Locate the cell with the specified text and output its [x, y] center coordinate. 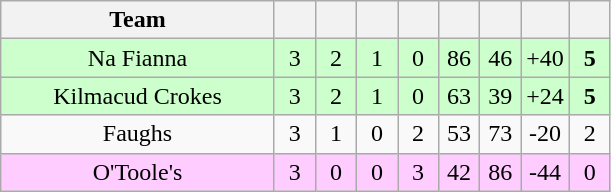
Faughs [138, 134]
O'Toole's [138, 172]
42 [460, 172]
-20 [546, 134]
53 [460, 134]
73 [500, 134]
39 [500, 96]
+40 [546, 58]
Team [138, 20]
46 [500, 58]
-44 [546, 172]
63 [460, 96]
Kilmacud Crokes [138, 96]
+24 [546, 96]
Na Fianna [138, 58]
